Identify which cell holds the provided text, then report its [X, Y] central coordinate. 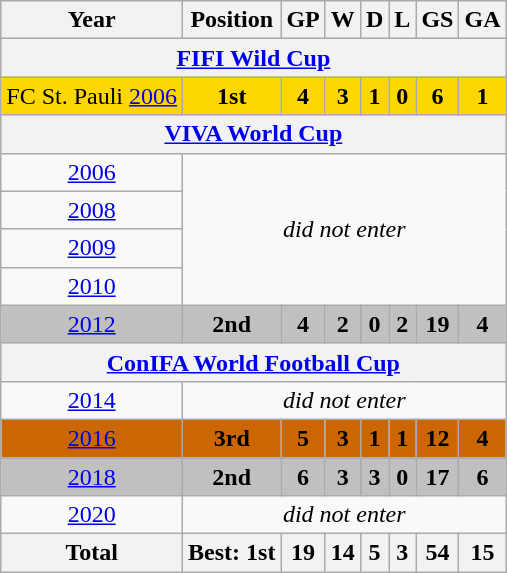
17 [438, 477]
GA [482, 20]
L [402, 20]
GP [303, 20]
2020 [92, 515]
2010 [92, 286]
2009 [92, 248]
14 [342, 553]
FC St. Pauli 2006 [92, 96]
1st [232, 96]
Position [232, 20]
W [342, 20]
2008 [92, 210]
2006 [92, 172]
D [374, 20]
Total [92, 553]
Best: 1st [232, 553]
2016 [92, 438]
12 [438, 438]
2012 [92, 324]
2014 [92, 400]
15 [482, 553]
2018 [92, 477]
ConIFA World Football Cup [254, 362]
VIVA World Cup [254, 134]
GS [438, 20]
FIFI Wild Cup [254, 58]
54 [438, 553]
3rd [232, 438]
Year [92, 20]
